Find where the given text appears and provide that cell's center as (x, y) coordinate. 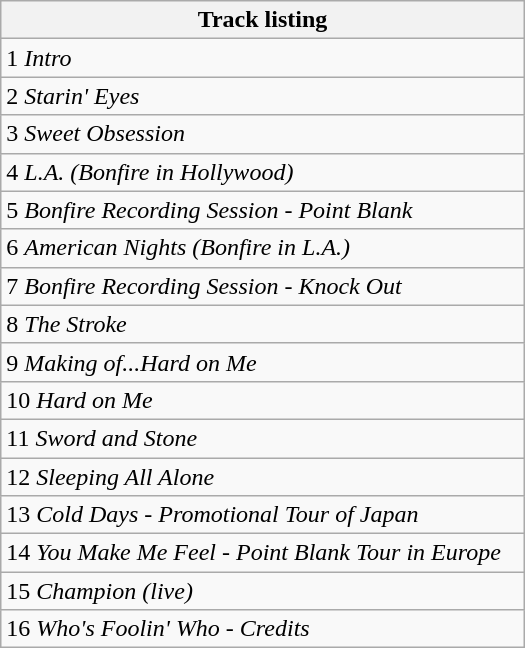
Track listing (263, 20)
15 Champion (live) (263, 591)
1 Intro (263, 58)
9 Making of...Hard on Me (263, 362)
8 The Stroke (263, 324)
12 Sleeping All Alone (263, 477)
7 Bonfire Recording Session - Knock Out (263, 286)
6 American Nights (Bonfire in L.A.) (263, 248)
16 Who's Foolin' Who - Credits (263, 629)
13 Cold Days - Promotional Tour of Japan (263, 515)
11 Sword and Stone (263, 438)
4 L.A. (Bonfire in Hollywood) (263, 172)
5 Bonfire Recording Session - Point Blank (263, 210)
2 Starin' Eyes (263, 96)
14 You Make Me Feel - Point Blank Tour in Europe (263, 553)
10 Hard on Me (263, 400)
3 Sweet Obsession (263, 134)
